Search for the cell housing the specified text and yield its (x, y) center coordinate. 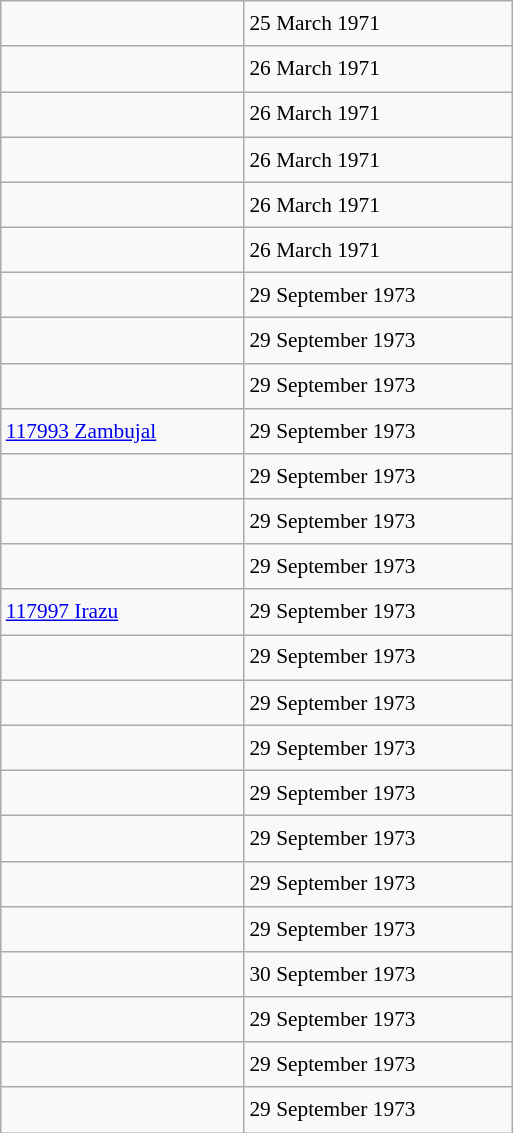
30 September 1973 (378, 974)
117993 Zambujal (123, 430)
25 March 1971 (378, 24)
117997 Irazu (123, 612)
